From the cell containing the given text, extract its center point as [x, y] coordinate. 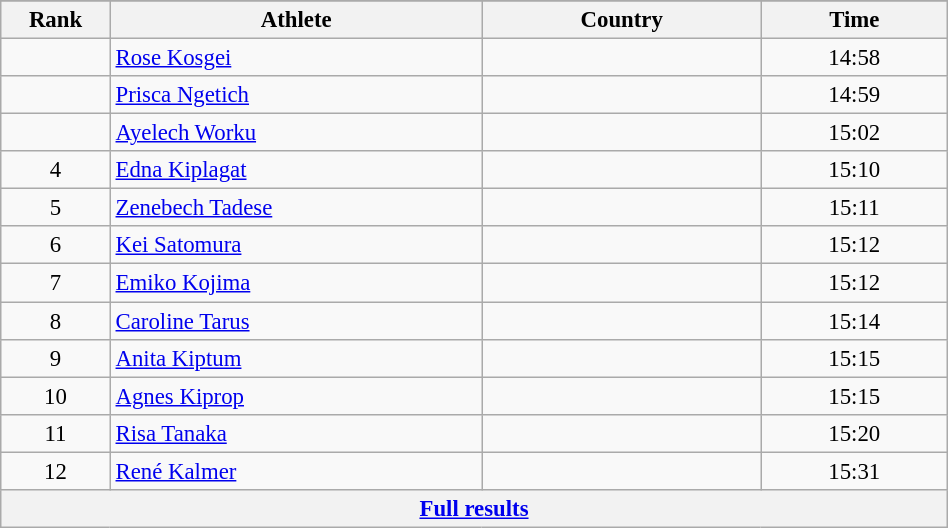
Time [854, 20]
14:58 [854, 58]
10 [56, 396]
Agnes Kiprop [296, 396]
7 [56, 283]
Risa Tanaka [296, 433]
Anita Kiptum [296, 358]
15:14 [854, 321]
Athlete [296, 20]
14:59 [854, 95]
5 [56, 208]
Zenebech Tadese [296, 208]
Rank [56, 20]
9 [56, 358]
Full results [474, 509]
Country [622, 20]
Kei Satomura [296, 245]
Edna Kiplagat [296, 170]
15:11 [854, 208]
11 [56, 433]
6 [56, 245]
Emiko Kojima [296, 283]
Rose Kosgei [296, 58]
Caroline Tarus [296, 321]
René Kalmer [296, 471]
Prisca Ngetich [296, 95]
4 [56, 170]
15:20 [854, 433]
8 [56, 321]
15:10 [854, 170]
12 [56, 471]
Ayelech Worku [296, 133]
15:31 [854, 471]
15:02 [854, 133]
